Provide the [x, y] coordinate of the cell's center where the given text is located.  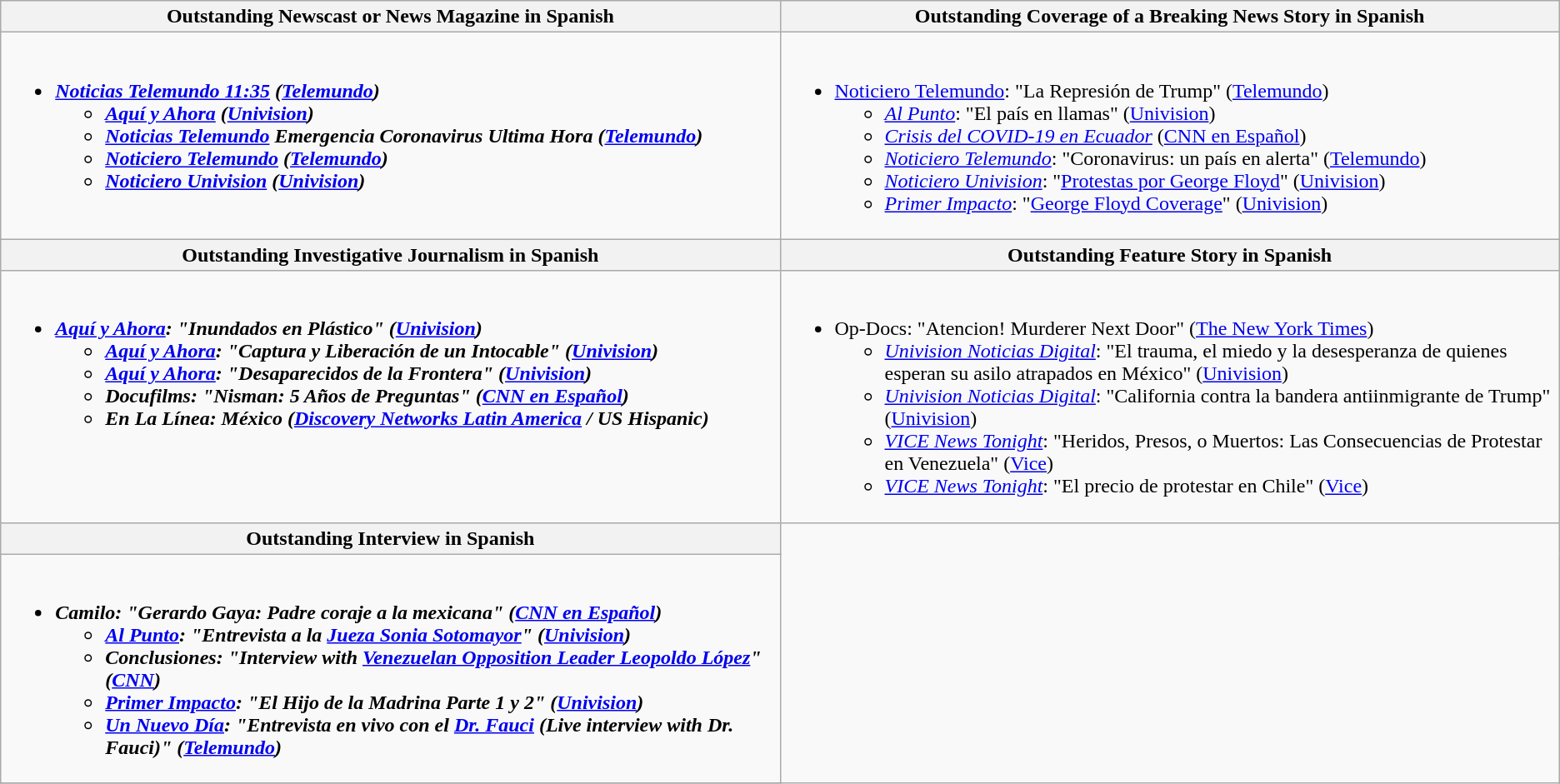
Outstanding Feature Story in Spanish [1170, 255]
Outstanding Interview in Spanish [390, 538]
Outstanding Newscast or News Magazine in Spanish [390, 17]
Outstanding Investigative Journalism in Spanish [390, 255]
Outstanding Coverage of a Breaking News Story in Spanish [1170, 17]
